Find where the given text appears and provide that cell's center as [x, y] coordinate. 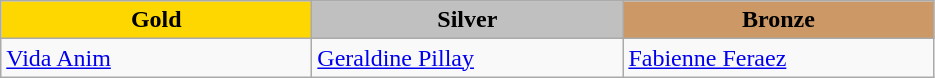
Bronze [778, 20]
Fabienne Feraez [778, 58]
Silver [468, 20]
Gold [156, 20]
Geraldine Pillay [468, 58]
Vida Anim [156, 58]
